Find where the given text appears and provide that cell's center as [x, y] coordinate. 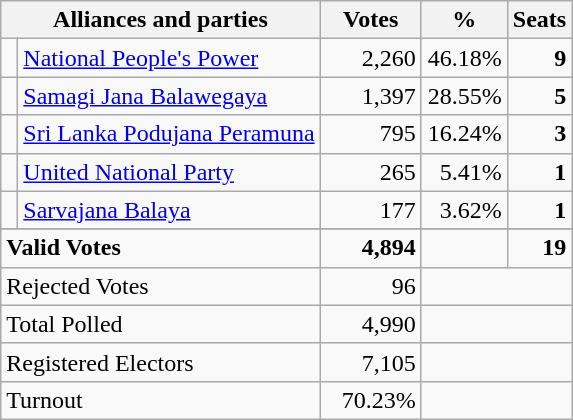
Seats [539, 20]
Registered Electors [160, 362]
70.23% [370, 400]
Alliances and parties [160, 20]
Rejected Votes [160, 286]
4,894 [370, 248]
Valid Votes [160, 248]
96 [370, 286]
265 [370, 172]
Total Polled [160, 324]
United National Party [169, 172]
1,397 [370, 96]
19 [539, 248]
2,260 [370, 58]
9 [539, 58]
5 [539, 96]
4,990 [370, 324]
5.41% [464, 172]
16.24% [464, 134]
3.62% [464, 210]
Sri Lanka Podujana Peramuna [169, 134]
Samagi Jana Balawegaya [169, 96]
177 [370, 210]
795 [370, 134]
3 [539, 134]
28.55% [464, 96]
% [464, 20]
National People's Power [169, 58]
46.18% [464, 58]
Sarvajana Balaya [169, 210]
Turnout [160, 400]
7,105 [370, 362]
Votes [370, 20]
